Output the (X, Y) coordinate of the center of the cell containing the given text.  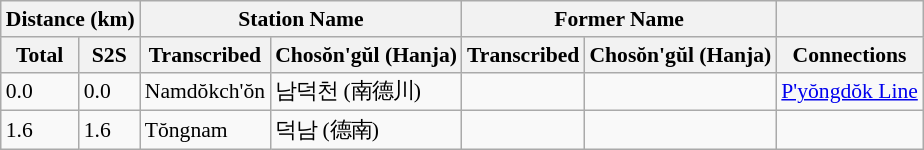
Total (40, 55)
S2S (110, 55)
Former Name (619, 19)
Station Name (301, 19)
덕남 (德南) (366, 130)
Tŏngnam (205, 130)
Namdŏkch'ŏn (205, 92)
Connections (850, 55)
P'yŏngdŏk Line (850, 92)
Distance (km) (70, 19)
남덕천 (南德川) (366, 92)
